Output the [X, Y] coordinate of the center of the cell containing the given text.  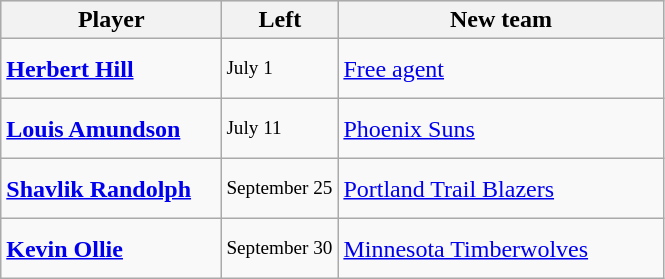
Player [112, 20]
Left [280, 20]
Minnesota Timberwolves [501, 249]
September 25 [280, 189]
Herbert Hill [112, 69]
Kevin Ollie [112, 249]
July 11 [280, 129]
Phoenix Suns [501, 129]
Free agent [501, 69]
Portland Trail Blazers [501, 189]
Shavlik Randolph [112, 189]
July 1 [280, 69]
Louis Amundson [112, 129]
September 30 [280, 249]
New team [501, 20]
